From the cell containing the given text, extract its center point as [X, Y] coordinate. 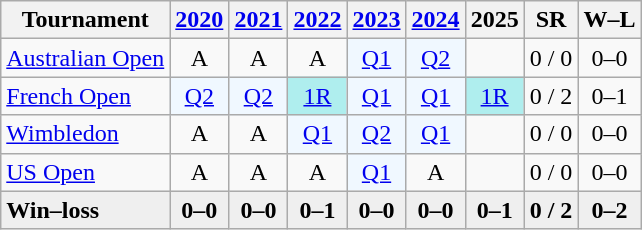
Wimbledon [86, 134]
Tournament [86, 20]
2020 [200, 20]
2022 [318, 20]
Win–loss [86, 210]
SR [551, 20]
2023 [376, 20]
Australian Open [86, 58]
2025 [494, 20]
0–2 [610, 210]
French Open [86, 96]
W–L [610, 20]
US Open [86, 172]
2024 [436, 20]
2021 [258, 20]
